Search for the cell housing the specified text and yield its (x, y) center coordinate. 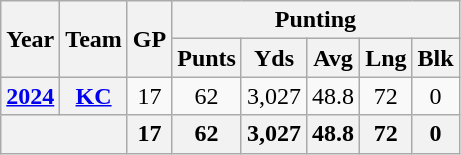
Avg (334, 58)
Blk (436, 58)
2024 (30, 96)
GP (149, 39)
Lng (386, 58)
Year (30, 39)
Punting (316, 20)
Team (94, 39)
Punts (207, 58)
KC (94, 96)
Yds (274, 58)
